For the text-containing cell, return its midpoint in [x, y] coordinate format. 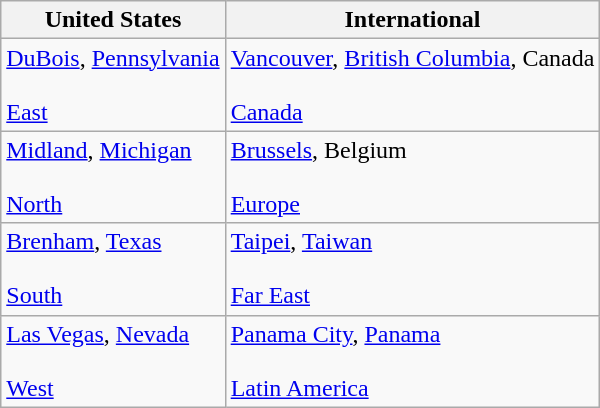
International [412, 20]
Taipei, TaiwanFar East [412, 269]
United States [113, 20]
Vancouver, British Columbia, CanadaCanada [412, 85]
Panama City, Panama Latin America [412, 361]
Brussels, BelgiumEurope [412, 177]
Midland, MichiganNorth [113, 177]
Brenham, TexasSouth [113, 269]
DuBois, PennsylvaniaEast [113, 85]
Las Vegas, NevadaWest [113, 361]
